Identify which cell holds the provided text, then report its [X, Y] central coordinate. 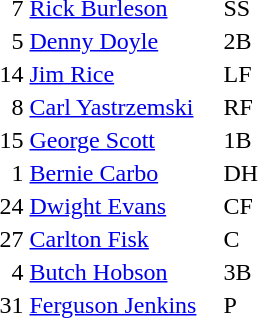
Denny Doyle [124, 41]
Bernie Carbo [124, 173]
George Scott [124, 140]
Dwight Evans [124, 206]
Carlton Fisk [124, 239]
Jim Rice [124, 74]
Carl Yastrzemski [124, 107]
Butch Hobson [124, 272]
